Return the (X, Y) coordinate for the center point of the cell that contains the specified text.  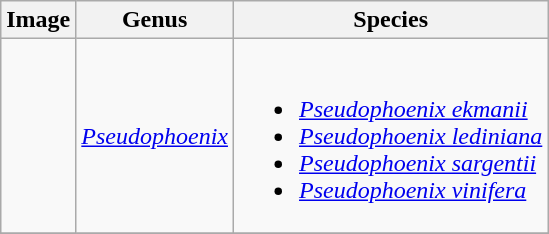
Genus (155, 20)
Pseudophoenix ekmanii Pseudophoenix ledinianaPseudophoenix sargentiiPseudophoenix vinifera (390, 136)
Species (390, 20)
Image (38, 20)
Pseudophoenix (155, 136)
